Pinpoint the cell where the given text exists, returning its (X, Y) midpoint coordinate. 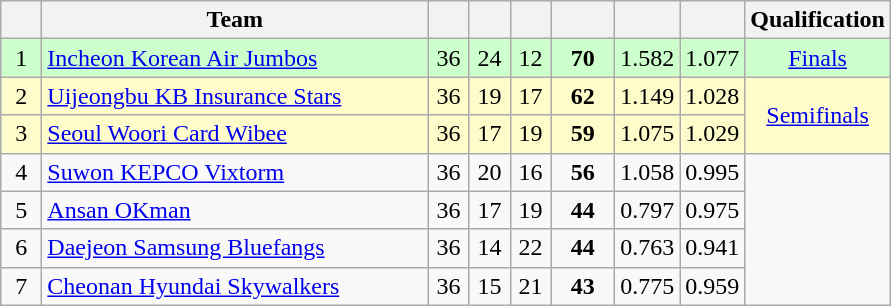
2 (22, 96)
1.029 (712, 134)
Uijeongbu KB Insurance Stars (235, 96)
43 (583, 286)
1.028 (712, 96)
15 (490, 286)
0.763 (648, 248)
Qualification (818, 20)
56 (583, 172)
14 (490, 248)
70 (583, 58)
0.995 (712, 172)
0.959 (712, 286)
Ansan OKman (235, 210)
1.075 (648, 134)
20 (490, 172)
Semifinals (818, 115)
Suwon KEPCO Vixtorm (235, 172)
Finals (818, 58)
1.077 (712, 58)
21 (530, 286)
Seoul Woori Card Wibee (235, 134)
Team (235, 20)
12 (530, 58)
1.582 (648, 58)
0.775 (648, 286)
1.149 (648, 96)
7 (22, 286)
4 (22, 172)
Daejeon Samsung Bluefangs (235, 248)
1 (22, 58)
0.797 (648, 210)
16 (530, 172)
6 (22, 248)
59 (583, 134)
22 (530, 248)
0.975 (712, 210)
62 (583, 96)
5 (22, 210)
0.941 (712, 248)
1.058 (648, 172)
24 (490, 58)
Incheon Korean Air Jumbos (235, 58)
3 (22, 134)
Cheonan Hyundai Skywalkers (235, 286)
